Extract the (x, y) coordinate from the center of the cell holding the provided text.  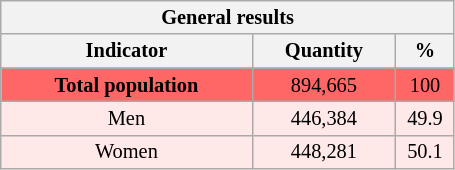
448,281 (324, 152)
Men (126, 118)
50.1 (426, 152)
894,665 (324, 85)
General results (228, 17)
% (426, 51)
49.9 (426, 118)
Women (126, 152)
Indicator (126, 51)
100 (426, 85)
446,384 (324, 118)
Quantity (324, 51)
Total population (126, 85)
